Find where the given text appears and provide that cell's center as [x, y] coordinate. 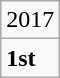
2017 [30, 20]
1st [30, 58]
